Extract the [x, y] coordinate from the center of the cell holding the provided text.  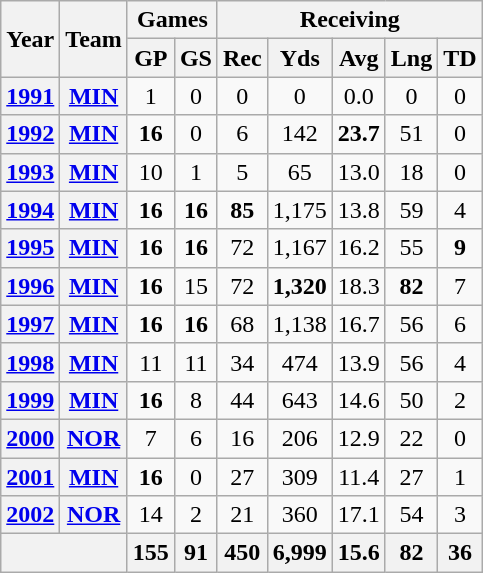
18 [411, 172]
Games [172, 20]
91 [196, 553]
2001 [30, 477]
3 [460, 515]
54 [411, 515]
1,175 [300, 210]
18.3 [358, 286]
1993 [30, 172]
1999 [30, 400]
68 [242, 324]
10 [150, 172]
50 [411, 400]
Avg [358, 58]
44 [242, 400]
GS [196, 58]
1994 [30, 210]
Receiving [350, 20]
13.9 [358, 362]
1,138 [300, 324]
22 [411, 438]
59 [411, 210]
15 [196, 286]
2002 [30, 515]
Team [94, 39]
0.0 [358, 96]
GP [150, 58]
309 [300, 477]
1995 [30, 248]
15.6 [358, 553]
13.0 [358, 172]
21 [242, 515]
TD [460, 58]
14 [150, 515]
643 [300, 400]
16.2 [358, 248]
155 [150, 553]
12.9 [358, 438]
Yds [300, 58]
450 [242, 553]
14.6 [358, 400]
1996 [30, 286]
65 [300, 172]
36 [460, 553]
206 [300, 438]
13.8 [358, 210]
1992 [30, 134]
1,320 [300, 286]
360 [300, 515]
1997 [30, 324]
23.7 [358, 134]
51 [411, 134]
1998 [30, 362]
5 [242, 172]
Year [30, 39]
9 [460, 248]
142 [300, 134]
Lng [411, 58]
85 [242, 210]
8 [196, 400]
11.4 [358, 477]
1991 [30, 96]
16.7 [358, 324]
6,999 [300, 553]
2000 [30, 438]
Rec [242, 58]
55 [411, 248]
34 [242, 362]
17.1 [358, 515]
1,167 [300, 248]
474 [300, 362]
